Detect which cell encompasses the target text, then output its [X, Y] center coordinate. 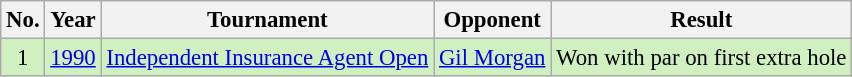
1990 [73, 58]
Opponent [492, 20]
Year [73, 20]
No. [23, 20]
Result [702, 20]
1 [23, 58]
Tournament [268, 20]
Independent Insurance Agent Open [268, 58]
Won with par on first extra hole [702, 58]
Gil Morgan [492, 58]
